Detect which cell encompasses the target text, then output its [X, Y] center coordinate. 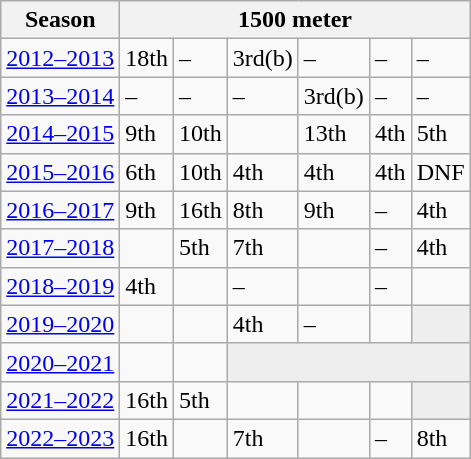
18th [147, 58]
6th [147, 172]
2022–2023 [60, 438]
2017–2018 [60, 248]
2014–2015 [60, 134]
1500 meter [295, 20]
2019–2020 [60, 324]
Season [60, 20]
2020–2021 [60, 362]
DNF [440, 172]
2018–2019 [60, 286]
2021–2022 [60, 400]
2013–2014 [60, 96]
2016–2017 [60, 210]
2015–2016 [60, 172]
13th [334, 134]
2012–2013 [60, 58]
